Search for the cell housing the specified text and yield its (X, Y) center coordinate. 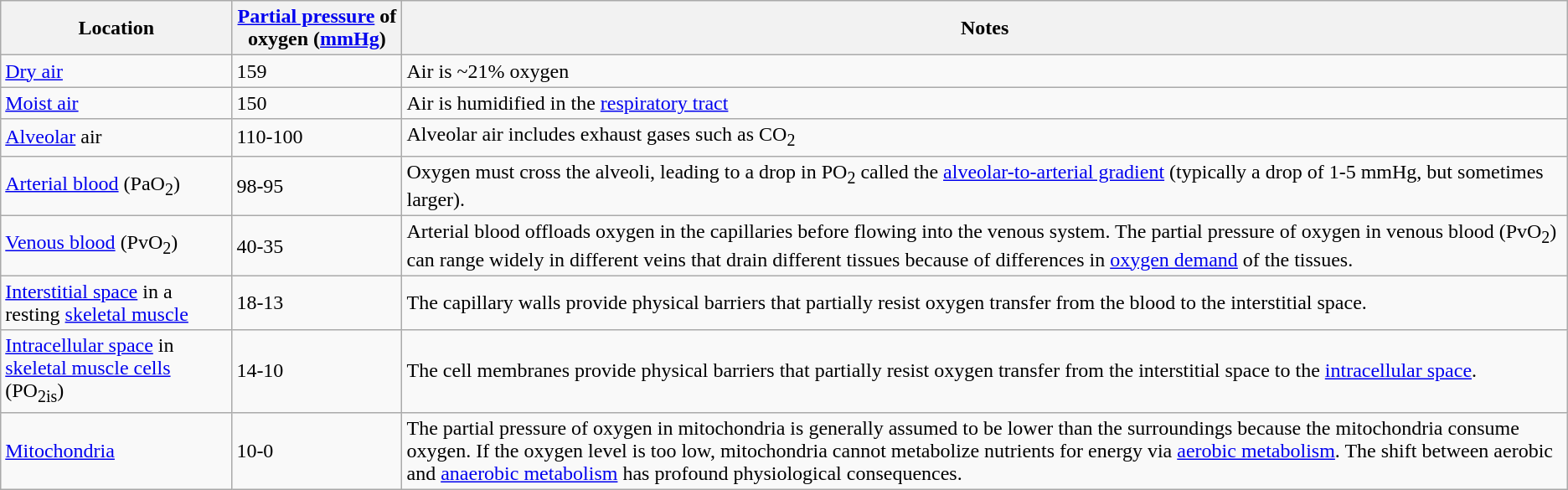
Arterial blood (PaO2) (116, 186)
Mitochondria (116, 451)
Alveolar air (116, 137)
14-10 (317, 371)
Moist air (116, 103)
Air is humidified in the respiratory tract (985, 103)
Intracellular space in skeletal muscle cells (PO2is) (116, 371)
The cell membranes provide physical barriers that partially resist oxygen transfer from the interstitial space to the intracellular space. (985, 371)
159 (317, 71)
Dry air (116, 71)
Location (116, 28)
10-0 (317, 451)
150 (317, 103)
Air is ~21% oxygen (985, 71)
Interstitial space in a resting skeletal muscle (116, 303)
110-100 (317, 137)
Venous blood (PvO2) (116, 246)
Partial pressure of oxygen (mmHg) (317, 28)
Alveolar air includes exhaust gases such as CO2 (985, 137)
The capillary walls provide physical barriers that partially resist oxygen transfer from the blood to the interstitial space. (985, 303)
40-35 (317, 246)
18-13 (317, 303)
Notes (985, 28)
98-95 (317, 186)
